For the text-containing cell, return its midpoint in [x, y] coordinate format. 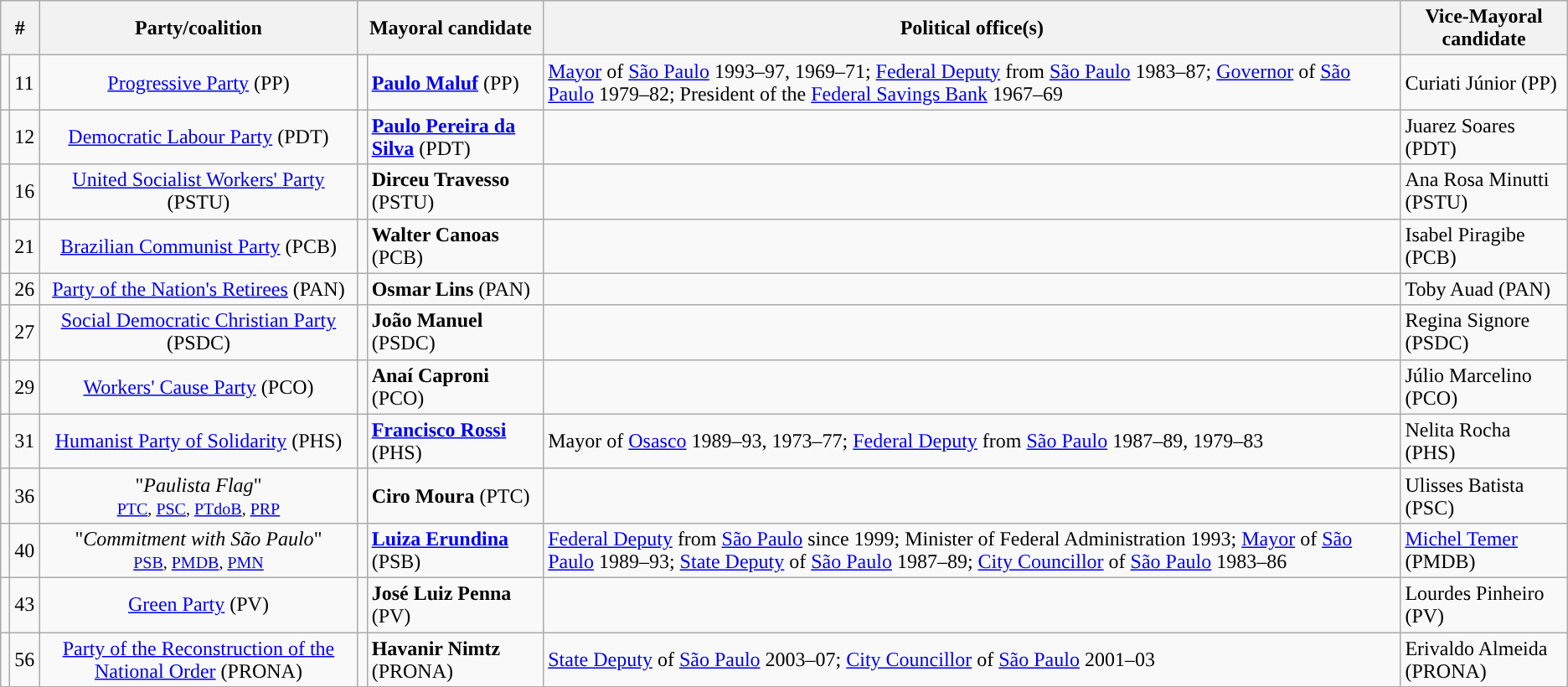
Curiati Júnior (PP) [1484, 82]
Vice-Mayoral candidate [1484, 28]
Nelita Rocha (PHS) [1484, 441]
Party of the Reconstruction of the National Order (PRONA) [199, 659]
Erivaldo Almeida (PRONA) [1484, 659]
29 [25, 387]
Democratic Labour Party (PDT) [199, 137]
Ulisses Batista (PSC) [1484, 496]
56 [25, 659]
Osmar Lins (PAN) [456, 289]
12 [25, 137]
43 [25, 605]
"Commitment with São Paulo"PSB, PMDB, PMN [199, 550]
United Socialist Workers' Party (PSTU) [199, 191]
State Deputy of São Paulo 2003–07; City Councillor of São Paulo 2001–03 [972, 659]
José Luiz Penna (PV) [456, 605]
Party/coalition [199, 28]
Dirceu Travesso (PSTU) [456, 191]
31 [25, 441]
Social Democratic Christian Party (PSDC) [199, 332]
Regina Signore (PSDC) [1484, 332]
Francisco Rossi (PHS) [456, 441]
João Manuel (PSDC) [456, 332]
36 [25, 496]
Walter Canoas (PCB) [456, 246]
# [20, 28]
27 [25, 332]
Ana Rosa Minutti (PSTU) [1484, 191]
Michel Temer (PMDB) [1484, 550]
Juarez Soares (PDT) [1484, 137]
Party of the Nation's Retirees (PAN) [199, 289]
Workers' Cause Party (PCO) [199, 387]
Havanir Nimtz (PRONA) [456, 659]
Anaí Caproni (PCO) [456, 387]
16 [25, 191]
26 [25, 289]
Toby Auad (PAN) [1484, 289]
Mayor of Osasco 1989–93, 1973–77; Federal Deputy from São Paulo 1987–89, 1979–83 [972, 441]
Humanist Party of Solidarity (PHS) [199, 441]
Paulo Maluf (PP) [456, 82]
Isabel Piragibe (PCB) [1484, 246]
"Paulista Flag"PTC, PSC, PTdoB, PRP [199, 496]
Paulo Pereira da Silva (PDT) [456, 137]
Luiza Erundina (PSB) [456, 550]
Progressive Party (PP) [199, 82]
21 [25, 246]
11 [25, 82]
Júlio Marcelino (PCO) [1484, 387]
Mayoral candidate [451, 28]
40 [25, 550]
Green Party (PV) [199, 605]
Ciro Moura (PTC) [456, 496]
Political office(s) [972, 28]
Brazilian Communist Party (PCB) [199, 246]
Lourdes Pinheiro (PV) [1484, 605]
